From the cell containing the given text, extract its center point as [x, y] coordinate. 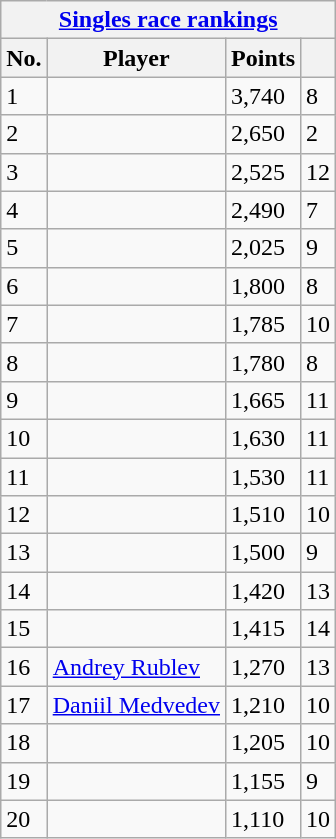
19 [24, 781]
1,630 [264, 438]
1,530 [264, 477]
2,650 [264, 134]
20 [24, 819]
1,110 [264, 819]
1,210 [264, 705]
1,785 [264, 324]
Player [136, 58]
2,525 [264, 172]
5 [24, 248]
1,155 [264, 781]
No. [24, 58]
17 [24, 705]
6 [24, 286]
18 [24, 743]
1,420 [264, 591]
1,800 [264, 286]
1,415 [264, 629]
1,665 [264, 400]
Singles race rankings [168, 20]
15 [24, 629]
2,025 [264, 248]
2,490 [264, 210]
1 [24, 96]
1,500 [264, 553]
1,270 [264, 667]
1,780 [264, 362]
4 [24, 210]
Daniil Medvedev [136, 705]
1,205 [264, 743]
3,740 [264, 96]
1,510 [264, 515]
16 [24, 667]
3 [24, 172]
Andrey Rublev [136, 667]
Points [264, 58]
